Scan for the cell matching the given text and deliver its (x, y) coordinate at center. 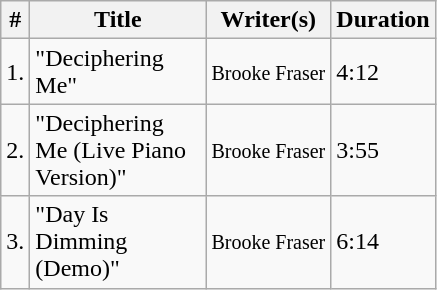
# (16, 20)
6:14 (383, 242)
4:12 (383, 72)
3:55 (383, 150)
3. (16, 242)
"Day Is Dimming (Demo)" (118, 242)
"Deciphering Me (Live Piano Version)" (118, 150)
Title (118, 20)
Duration (383, 20)
2. (16, 150)
Writer(s) (268, 20)
"Deciphering Me" (118, 72)
1. (16, 72)
